Return the (X, Y) coordinate for the center point of the cell that contains the specified text.  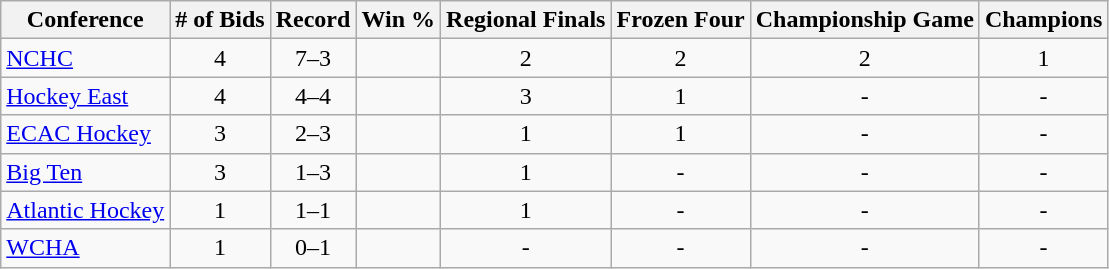
ECAC Hockey (86, 134)
Champions (1043, 20)
Record (313, 20)
0–1 (313, 248)
Big Ten (86, 172)
Frozen Four (680, 20)
Championship Game (864, 20)
Atlantic Hockey (86, 210)
Hockey East (86, 96)
1–3 (313, 172)
NCHC (86, 58)
WCHA (86, 248)
7–3 (313, 58)
Conference (86, 20)
2–3 (313, 134)
Regional Finals (526, 20)
Win % (398, 20)
1–1 (313, 210)
4–4 (313, 96)
# of Bids (220, 20)
